Return the [X, Y] coordinate for the center point of the cell that contains the specified text.  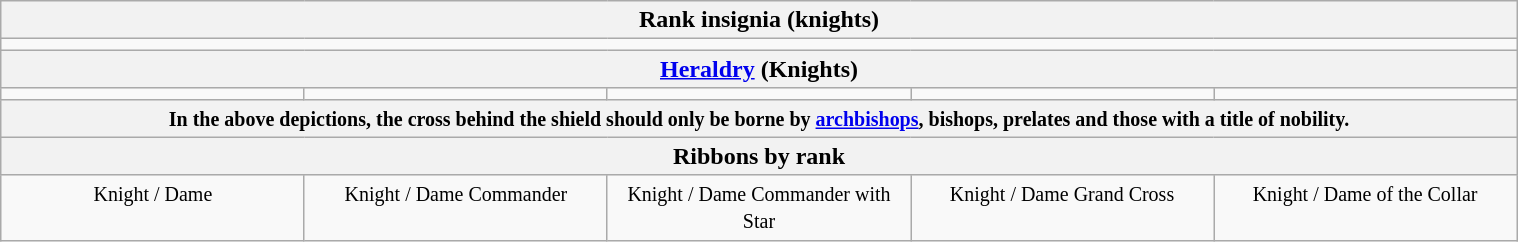
Knight / Dame [152, 208]
Knight / Dame Grand Cross [1062, 208]
Knight / Dame Commander [456, 208]
Knight / Dame of the Collar [1366, 208]
Ribbons by rank [758, 156]
In the above depictions, the cross behind the shield should only be borne by archbishops, bishops, prelates and those with a title of nobility. [758, 118]
Rank insignia (knights) [758, 20]
Heraldry (Knights) [758, 69]
Knight / Dame Commander with Star [758, 208]
